Identify which cell holds the provided text, then report its [X, Y] central coordinate. 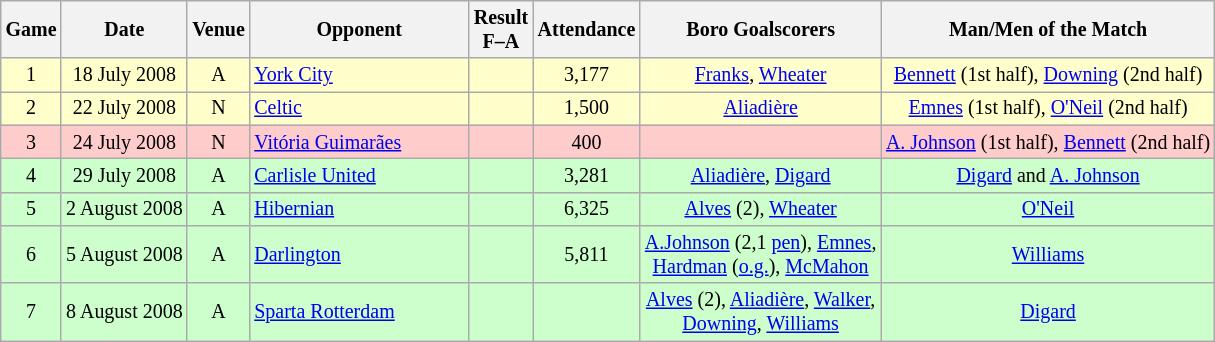
6 [32, 254]
Hibernian [358, 208]
Venue [218, 30]
Boro Goalscorers [760, 30]
A. Johnson (1st half), Bennett (2nd half) [1048, 142]
6,325 [586, 208]
5 [32, 208]
1,500 [586, 108]
Aliadière, Digard [760, 176]
Man/Men of the Match [1048, 30]
4 [32, 176]
Digard [1048, 312]
8 August 2008 [124, 312]
22 July 2008 [124, 108]
York City [358, 76]
Date [124, 30]
2 [32, 108]
5 August 2008 [124, 254]
2 August 2008 [124, 208]
Attendance [586, 30]
24 July 2008 [124, 142]
3,177 [586, 76]
Darlington [358, 254]
Alves (2), Aliadière, Walker,Downing, Williams [760, 312]
Emnes (1st half), O'Neil (2nd half) [1048, 108]
Alves (2), Wheater [760, 208]
Williams [1048, 254]
5,811 [586, 254]
400 [586, 142]
Game [32, 30]
Vitória Guimarães [358, 142]
A.Johnson (2,1 pen), Emnes,Hardman (o.g.), McMahon [760, 254]
18 July 2008 [124, 76]
ResultF–A [501, 30]
Franks, Wheater [760, 76]
Celtic [358, 108]
Bennett (1st half), Downing (2nd half) [1048, 76]
7 [32, 312]
Aliadière [760, 108]
3,281 [586, 176]
1 [32, 76]
3 [32, 142]
O'Neil [1048, 208]
29 July 2008 [124, 176]
Digard and A. Johnson [1048, 176]
Sparta Rotterdam [358, 312]
Opponent [358, 30]
Carlisle United [358, 176]
